Detect which cell encompasses the target text, then output its (X, Y) center coordinate. 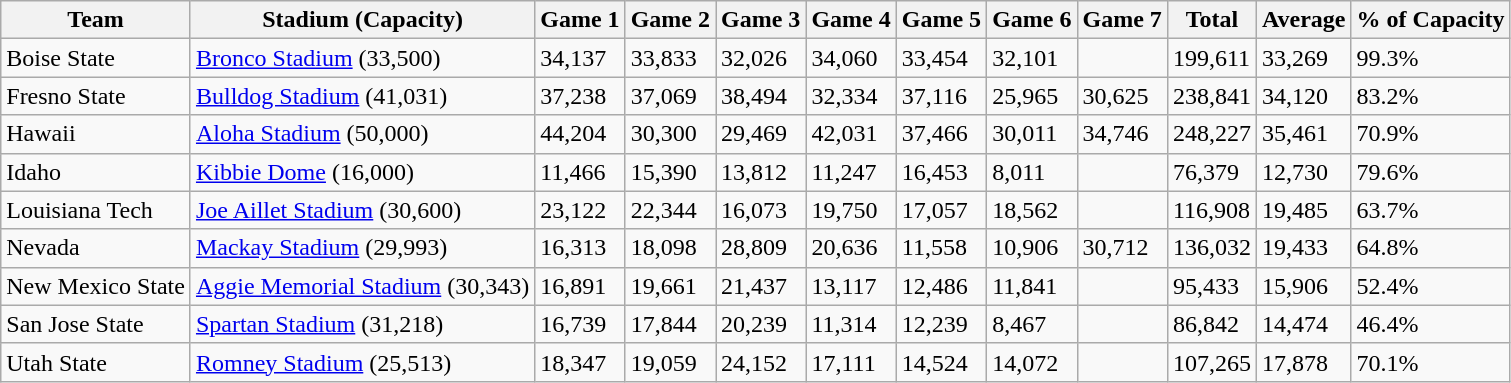
33,833 (670, 58)
11,841 (1032, 286)
Game 3 (761, 20)
Aloha Stadium (50,000) (362, 134)
Game 2 (670, 20)
25,965 (1032, 96)
Bronco Stadium (33,500) (362, 58)
38,494 (761, 96)
46.4% (1430, 324)
33,269 (1304, 58)
% of Capacity (1430, 20)
8,011 (1032, 172)
44,204 (580, 134)
79.6% (1430, 172)
11,247 (851, 172)
16,739 (580, 324)
30,300 (670, 134)
18,098 (670, 248)
34,060 (851, 58)
19,059 (670, 362)
14,524 (941, 362)
8,467 (1032, 324)
37,466 (941, 134)
30,011 (1032, 134)
19,661 (670, 286)
Game 5 (941, 20)
Nevada (96, 248)
24,152 (761, 362)
107,265 (1212, 362)
19,750 (851, 210)
Game 4 (851, 20)
20,636 (851, 248)
34,120 (1304, 96)
17,111 (851, 362)
12,239 (941, 324)
Game 6 (1032, 20)
19,433 (1304, 248)
16,453 (941, 172)
136,032 (1212, 248)
Game 7 (1122, 20)
22,344 (670, 210)
12,486 (941, 286)
52.4% (1430, 286)
42,031 (851, 134)
34,746 (1122, 134)
37,238 (580, 96)
29,469 (761, 134)
32,334 (851, 96)
37,116 (941, 96)
18,347 (580, 362)
99.3% (1430, 58)
15,390 (670, 172)
30,712 (1122, 248)
19,485 (1304, 210)
17,844 (670, 324)
13,812 (761, 172)
12,730 (1304, 172)
16,073 (761, 210)
New Mexico State (96, 286)
13,117 (851, 286)
10,906 (1032, 248)
San Jose State (96, 324)
Kibbie Dome (16,000) (362, 172)
Romney Stadium (25,513) (362, 362)
15,906 (1304, 286)
116,908 (1212, 210)
199,611 (1212, 58)
63.7% (1430, 210)
238,841 (1212, 96)
28,809 (761, 248)
17,057 (941, 210)
32,101 (1032, 58)
Utah State (96, 362)
14,072 (1032, 362)
Game 1 (580, 20)
Hawaii (96, 134)
34,137 (580, 58)
Spartan Stadium (31,218) (362, 324)
11,466 (580, 172)
70.1% (1430, 362)
Fresno State (96, 96)
Team (96, 20)
30,625 (1122, 96)
83.2% (1430, 96)
Aggie Memorial Stadium (30,343) (362, 286)
Idaho (96, 172)
Average (1304, 20)
Joe Aillet Stadium (30,600) (362, 210)
37,069 (670, 96)
21,437 (761, 286)
76,379 (1212, 172)
248,227 (1212, 134)
14,474 (1304, 324)
Boise State (96, 58)
17,878 (1304, 362)
11,314 (851, 324)
18,562 (1032, 210)
Bulldog Stadium (41,031) (362, 96)
70.9% (1430, 134)
95,433 (1212, 286)
Stadium (Capacity) (362, 20)
16,891 (580, 286)
Mackay Stadium (29,993) (362, 248)
Louisiana Tech (96, 210)
86,842 (1212, 324)
32,026 (761, 58)
33,454 (941, 58)
16,313 (580, 248)
Total (1212, 20)
23,122 (580, 210)
11,558 (941, 248)
35,461 (1304, 134)
64.8% (1430, 248)
20,239 (761, 324)
